Extract the (X, Y) coordinate from the center of the cell holding the provided text.  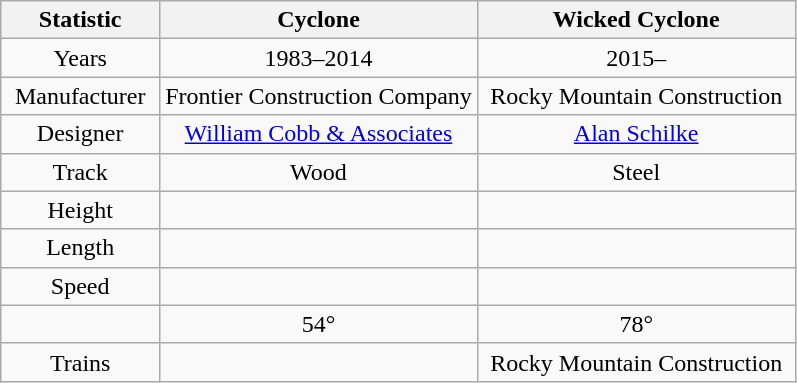
Wood (319, 172)
Statistic (80, 20)
Length (80, 248)
Cyclone (319, 20)
William Cobb & Associates (319, 134)
Wicked Cyclone (636, 20)
Steel (636, 172)
Designer (80, 134)
Frontier Construction Company (319, 96)
1983–2014 (319, 58)
54° (319, 324)
78° (636, 324)
Alan Schilke (636, 134)
Height (80, 210)
Track (80, 172)
2015– (636, 58)
Speed (80, 286)
Trains (80, 362)
Manufacturer (80, 96)
Years (80, 58)
